Identify which cell holds the provided text, then report its (x, y) central coordinate. 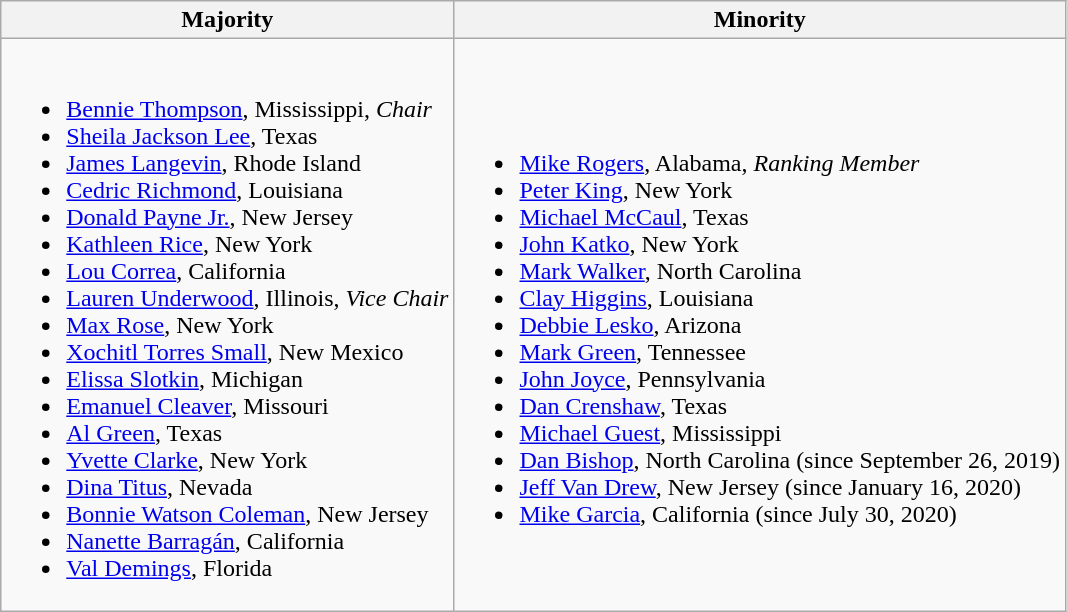
Minority (760, 20)
Majority (228, 20)
